Provide the (x, y) coordinate of the cell's center where the given text is located.  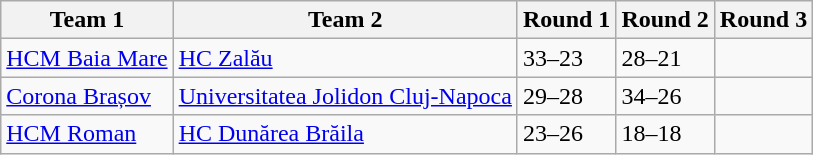
Round 2 (665, 20)
18–18 (665, 134)
Round 1 (566, 20)
Team 1 (87, 20)
HC Dunărea Brăila (345, 134)
HCM Roman (87, 134)
28–21 (665, 58)
HC Zalău (345, 58)
HCM Baia Mare (87, 58)
29–28 (566, 96)
Round 3 (763, 20)
Corona Brașov (87, 96)
34–26 (665, 96)
33–23 (566, 58)
Team 2 (345, 20)
Universitatea Jolidon Cluj-Napoca (345, 96)
23–26 (566, 134)
